Identify which cell holds the provided text, then report its (x, y) central coordinate. 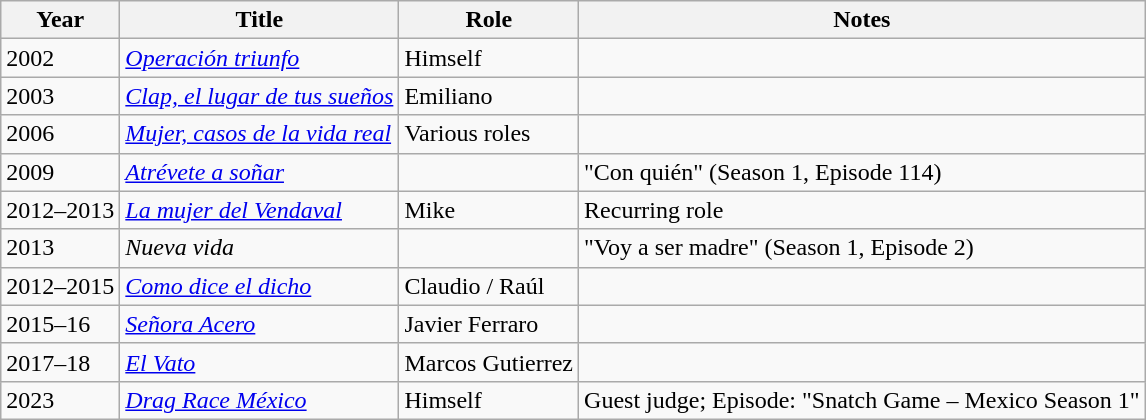
Javier Ferraro (489, 324)
2002 (60, 58)
Various roles (489, 134)
2012–2015 (60, 286)
Notes (862, 20)
2015–16 (60, 324)
"Con quién" (Season 1, Episode 114) (862, 172)
Mike (489, 210)
Recurring role (862, 210)
2003 (60, 96)
Nueva vida (260, 248)
2012–2013 (60, 210)
Guest judge; Episode: "Snatch Game – Mexico Season 1" (862, 400)
2006 (60, 134)
Señora Acero (260, 324)
Operación triunfo (260, 58)
Marcos Gutierrez (489, 362)
Emiliano (489, 96)
Atrévete a soñar (260, 172)
Drag Race México (260, 400)
2009 (60, 172)
El Vato (260, 362)
2017–18 (60, 362)
Role (489, 20)
La mujer del Vendaval (260, 210)
Clap, el lugar de tus sueños (260, 96)
Mujer, casos de la vida real (260, 134)
Como dice el dicho (260, 286)
2023 (60, 400)
Year (60, 20)
"Voy a ser madre" (Season 1, Episode 2) (862, 248)
Claudio / Raúl (489, 286)
Title (260, 20)
2013 (60, 248)
